For the text-containing cell, return its midpoint in (X, Y) coordinate format. 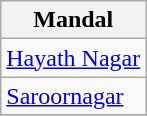
Mandal (74, 20)
Hayath Nagar (74, 58)
Saroornagar (74, 96)
